Extract the (X, Y) coordinate from the center of the cell holding the provided text.  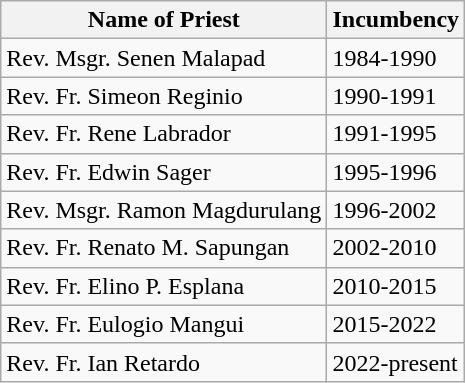
Rev. Fr. Rene Labrador (164, 134)
2015-2022 (396, 324)
Rev. Fr. Renato M. Sapungan (164, 248)
1990-1991 (396, 96)
Rev. Fr. Elino P. Esplana (164, 286)
2010-2015 (396, 286)
Rev. Msgr. Senen Malapad (164, 58)
Rev. Fr. Ian Retardo (164, 362)
Incumbency (396, 20)
Rev. Fr. Eulogio Mangui (164, 324)
2022-present (396, 362)
Rev. Msgr. Ramon Magdurulang (164, 210)
2002-2010 (396, 248)
1984-1990 (396, 58)
1995-1996 (396, 172)
1991-1995 (396, 134)
Name of Priest (164, 20)
Rev. Fr. Edwin Sager (164, 172)
1996-2002 (396, 210)
Rev. Fr. Simeon Reginio (164, 96)
